Find where the given text appears and provide that cell's center as (X, Y) coordinate. 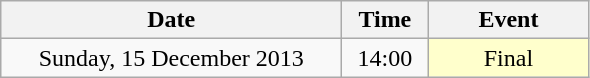
Time (385, 20)
Final (508, 58)
Date (172, 20)
14:00 (385, 58)
Sunday, 15 December 2013 (172, 58)
Event (508, 20)
